Identify which cell holds the provided text, then report its (X, Y) central coordinate. 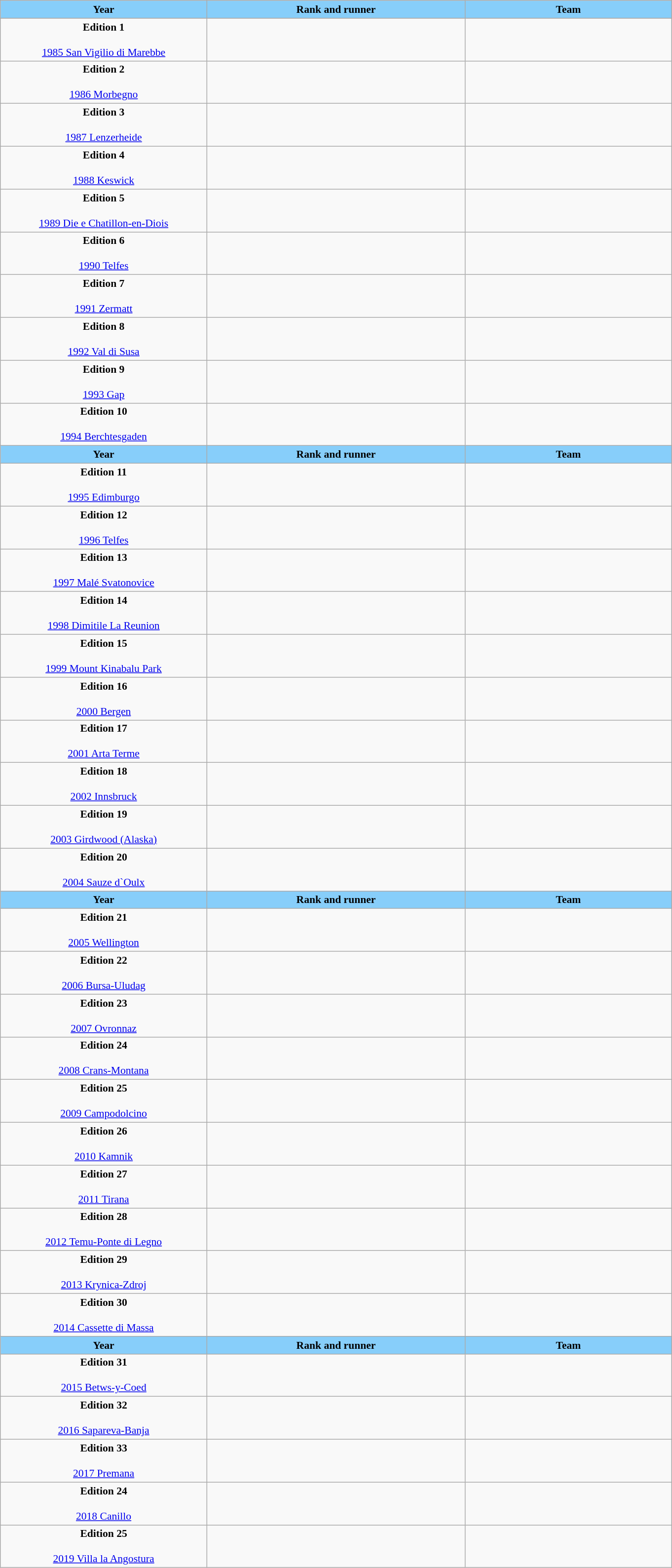
Edition 27 2011 Tirana (104, 1187)
Edition 1 1985 San Vigilio di Marebbe (104, 39)
Edition 11 1995 Edimburgo (104, 485)
Edition 4 1988 Keswick (104, 168)
Edition 32 2016 Sapareva-Banja (104, 1418)
Edition 5 1989 Die e Chatillon-en-Diois (104, 210)
Edition 28 2012 Temu-Ponte di Legno (104, 1229)
Edition 15 1999 Mount Kinabalu Park (104, 656)
Edition 33 2017 Premana (104, 1461)
Edition 19 2003 Girdwood (Alaska) (104, 827)
Edition 7 1991 Zermatt (104, 296)
Edition 23 2007 Ovronnaz (104, 1016)
Edition 9 1993 Gap (104, 382)
Edition 25 2019 Villa la Angostura (104, 1546)
Edition 24 2018 Canillo (104, 1504)
Edition 25 2009 Campodolcino (104, 1101)
Edition 14 1998 Dimitile La Reunion (104, 613)
Edition 26 2010 Kamnik (104, 1144)
Edition 24 2008 Crans-Montana (104, 1058)
Edition 20 2004 Sauze d`Oulx (104, 870)
Edition 3 1987 Lenzerheide (104, 125)
Edition 18 2002 Innsbruck (104, 784)
Edition 13 1997 Malé Svatonovice (104, 571)
Edition 8 1992 Val di Susa (104, 339)
Edition 21 2005 Wellington (104, 930)
Edition 29 2013 Krynica-Zdroj (104, 1273)
Edition 16 2000 Bergen (104, 699)
Edition 31 2015 Betws-y-Coed (104, 1375)
Edition 17 2001 Arta Terme (104, 742)
Edition 12 1996 Telfes (104, 527)
Edition 22 2006 Bursa-Uludag (104, 973)
Edition 6 1990 Telfes (104, 254)
Edition 30 2014 Cassette di Massa (104, 1315)
Edition 2 1986 Morbegno (104, 82)
Edition 10 1994 Berchtesgaden (104, 425)
